Find where the given text appears and provide that cell's center as [x, y] coordinate. 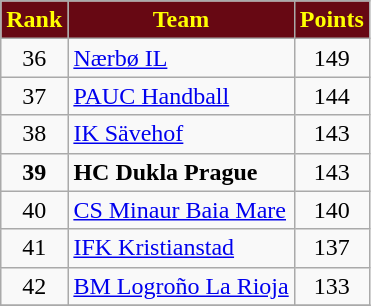
41 [34, 248]
133 [332, 286]
PAUC Handball [181, 96]
IK Sävehof [181, 134]
39 [34, 172]
HC Dukla Prague [181, 172]
42 [34, 286]
140 [332, 210]
40 [34, 210]
Points [332, 20]
BM Logroño La Rioja [181, 286]
37 [34, 96]
CS Minaur Baia Mare [181, 210]
Nærbø IL [181, 58]
38 [34, 134]
IFK Kristianstad [181, 248]
144 [332, 96]
36 [34, 58]
149 [332, 58]
137 [332, 248]
Rank [34, 20]
Team [181, 20]
